Pinpoint the cell where the given text exists, returning its (X, Y) midpoint coordinate. 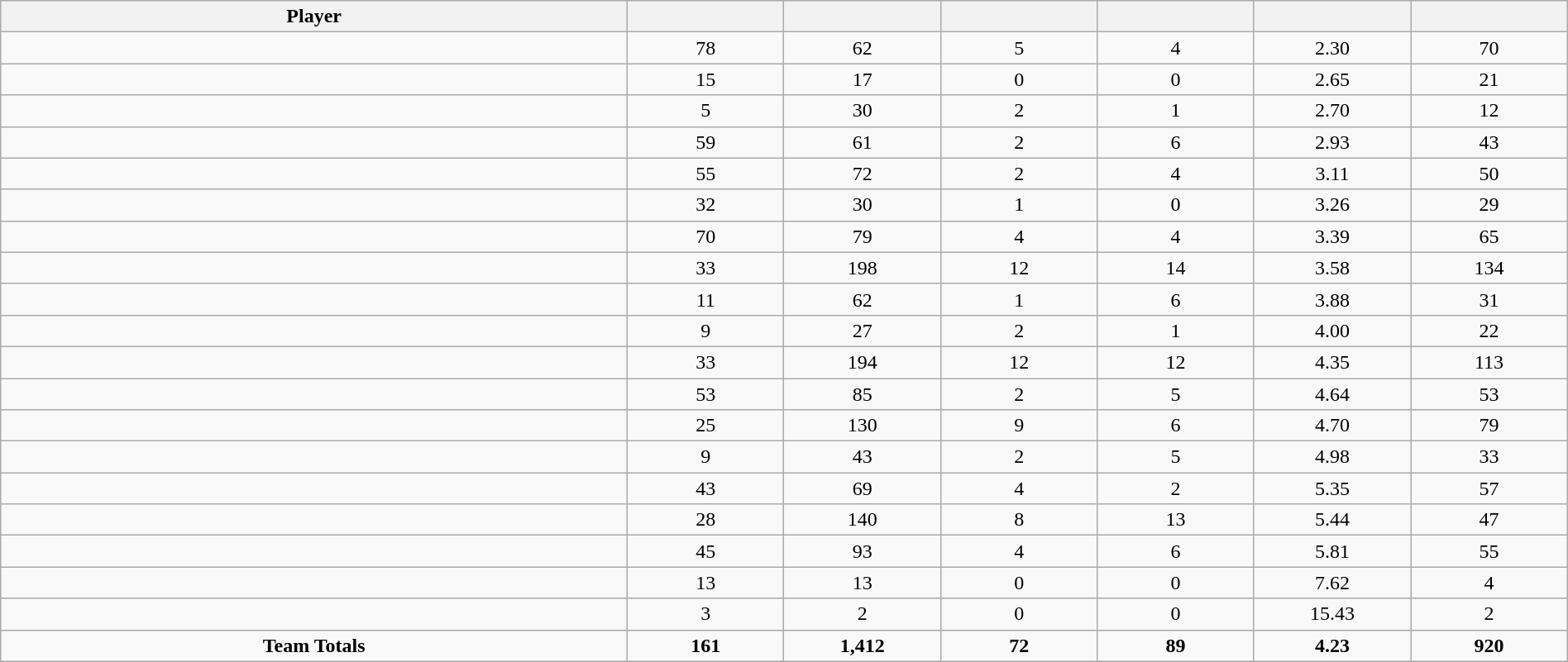
89 (1176, 645)
920 (1489, 645)
134 (1489, 268)
Team Totals (314, 645)
29 (1489, 205)
4.70 (1331, 426)
4.23 (1331, 645)
15.43 (1331, 614)
32 (706, 205)
5.44 (1331, 520)
78 (706, 48)
5.81 (1331, 551)
2.65 (1331, 79)
3.26 (1331, 205)
3.11 (1331, 174)
59 (706, 142)
28 (706, 520)
45 (706, 551)
31 (1489, 299)
85 (862, 394)
21 (1489, 79)
2.70 (1331, 111)
3.58 (1331, 268)
194 (862, 362)
17 (862, 79)
2.30 (1331, 48)
14 (1176, 268)
161 (706, 645)
1,412 (862, 645)
27 (862, 331)
2.93 (1331, 142)
61 (862, 142)
4.00 (1331, 331)
4.35 (1331, 362)
93 (862, 551)
25 (706, 426)
11 (706, 299)
57 (1489, 488)
3.88 (1331, 299)
22 (1489, 331)
4.98 (1331, 457)
140 (862, 520)
8 (1019, 520)
3.39 (1331, 236)
198 (862, 268)
7.62 (1331, 583)
4.64 (1331, 394)
69 (862, 488)
47 (1489, 520)
5.35 (1331, 488)
15 (706, 79)
50 (1489, 174)
3 (706, 614)
Player (314, 17)
113 (1489, 362)
65 (1489, 236)
130 (862, 426)
